Output the (X, Y) coordinate of the center of the cell containing the given text.  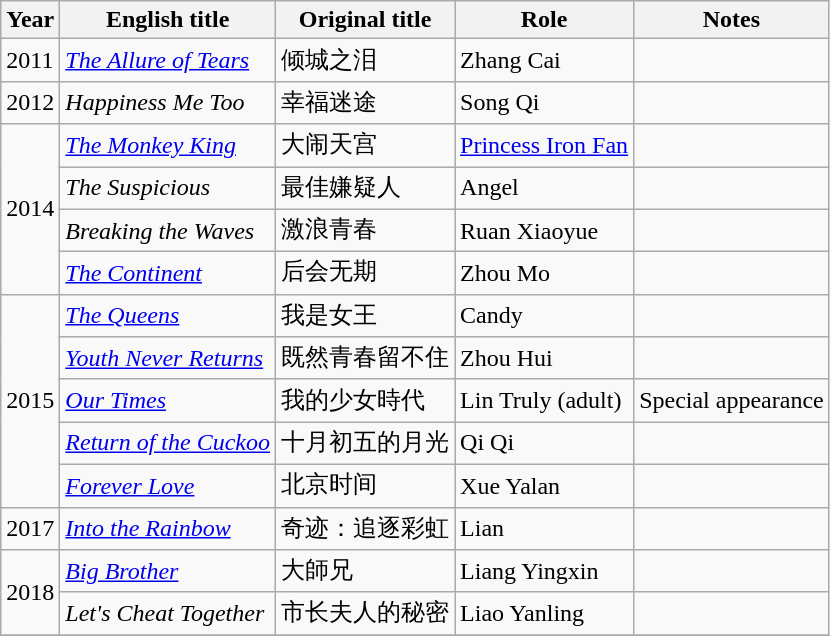
The Allure of Tears (168, 60)
Zhou Hui (544, 358)
最佳嫌疑人 (366, 188)
Zhou Mo (544, 274)
我的少女時代 (366, 400)
2014 (30, 209)
Special appearance (732, 400)
The Continent (168, 274)
我是女王 (366, 316)
Into the Rainbow (168, 528)
Breaking the Waves (168, 230)
Ruan Xiaoyue (544, 230)
Lin Truly (adult) (544, 400)
2015 (30, 400)
Original title (366, 20)
Lian (544, 528)
十月初五的月光 (366, 444)
Our Times (168, 400)
Qi Qi (544, 444)
大闹天宫 (366, 146)
Forever Love (168, 486)
2011 (30, 60)
奇迹：追逐彩虹 (366, 528)
Youth Never Returns (168, 358)
Let's Cheat Together (168, 614)
Liang Yingxin (544, 572)
Zhang Cai (544, 60)
Song Qi (544, 102)
激浪青春 (366, 230)
Return of the Cuckoo (168, 444)
2017 (30, 528)
市长夫人的秘密 (366, 614)
Princess Iron Fan (544, 146)
The Suspicious (168, 188)
倾城之泪 (366, 60)
Big Brother (168, 572)
后会无期 (366, 274)
大師兄 (366, 572)
幸福迷途 (366, 102)
Liao Yanling (544, 614)
English title (168, 20)
The Monkey King (168, 146)
Xue Yalan (544, 486)
北京时间 (366, 486)
2018 (30, 592)
Year (30, 20)
Candy (544, 316)
既然青春留不住 (366, 358)
Notes (732, 20)
Angel (544, 188)
2012 (30, 102)
Happiness Me Too (168, 102)
Role (544, 20)
The Queens (168, 316)
